Scan for the cell matching the given text and deliver its (X, Y) coordinate at center. 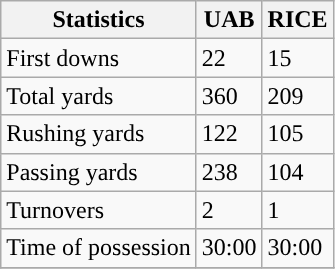
Total yards (99, 96)
Time of possession (99, 248)
1 (298, 210)
Rushing yards (99, 134)
238 (229, 172)
Statistics (99, 20)
209 (298, 96)
104 (298, 172)
22 (229, 58)
RICE (298, 20)
105 (298, 134)
360 (229, 96)
2 (229, 210)
Turnovers (99, 210)
UAB (229, 20)
First downs (99, 58)
122 (229, 134)
Passing yards (99, 172)
15 (298, 58)
